For the text-containing cell, return its midpoint in (x, y) coordinate format. 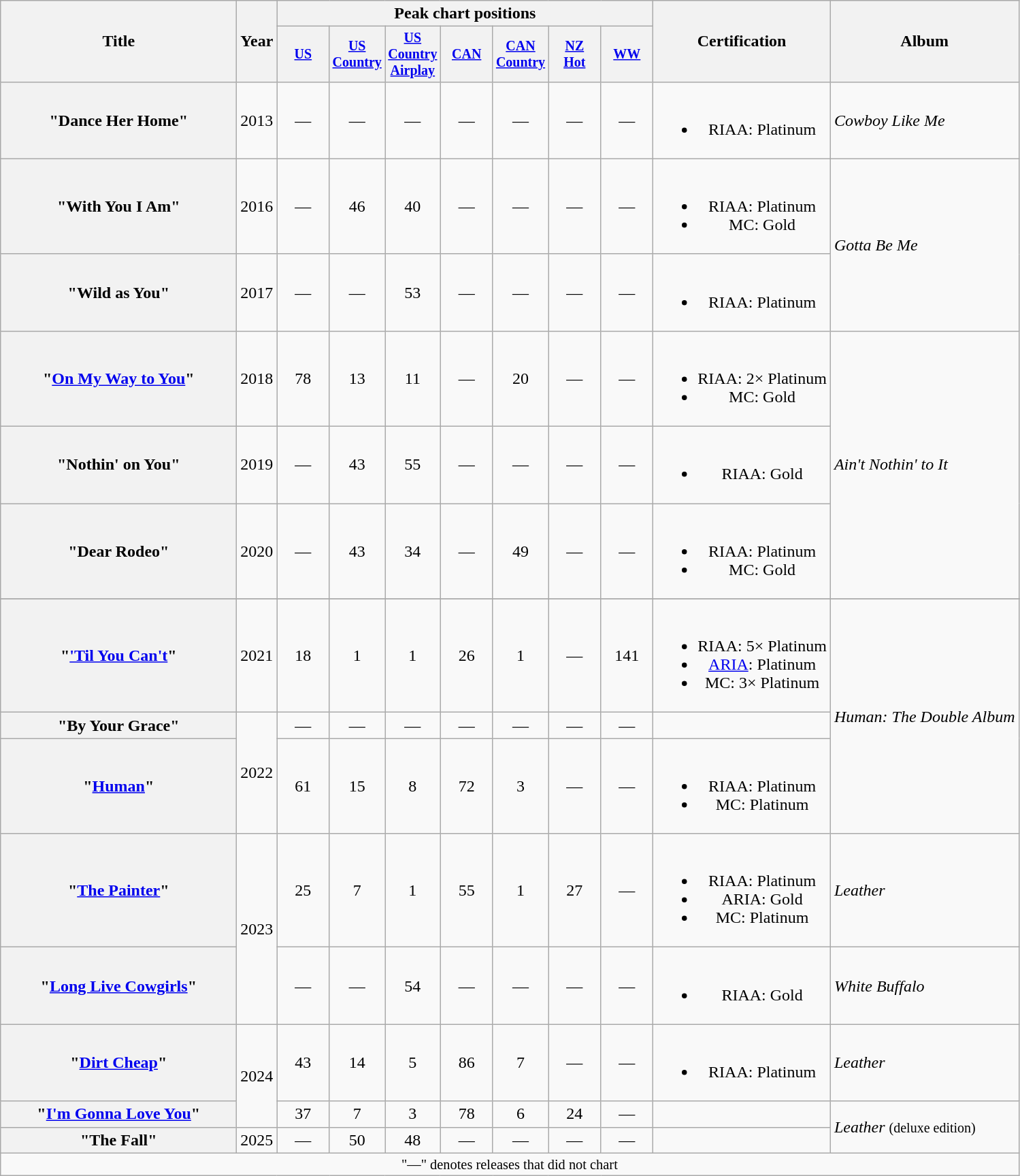
Gotta Be Me (924, 245)
"Dance Her Home" (118, 120)
15 (357, 786)
14 (357, 1063)
2016 (257, 206)
72 (467, 786)
Year (257, 42)
37 (303, 1114)
"Wild as You" (118, 293)
2017 (257, 293)
2024 (257, 1075)
25 (303, 890)
2013 (257, 120)
34 (413, 551)
"I'm Gonna Love You" (118, 1114)
CAN Country (521, 54)
61 (303, 786)
Certification (742, 42)
53 (413, 293)
Title (118, 42)
13 (357, 378)
"The Fall" (118, 1140)
86 (467, 1063)
2021 (257, 656)
"Dear Rodeo" (118, 551)
27 (574, 890)
US Country (357, 54)
"The Painter" (118, 890)
Leather (deluxe edition) (924, 1127)
141 (627, 656)
RIAA: PlatinumMC: Platinum (742, 786)
RIAA: 5× PlatinumARIA: PlatinumMC: 3× Platinum (742, 656)
6 (521, 1114)
Cowboy Like Me (924, 120)
RIAA: PlatinumARIA: GoldMC: Platinum (742, 890)
18 (303, 656)
Human: The Double Album (924, 716)
8 (413, 786)
US Country Airplay (413, 54)
Peak chart positions (465, 14)
48 (413, 1140)
26 (467, 656)
Ain't Nothin' to It (924, 464)
2025 (257, 1140)
46 (357, 206)
"'Til You Can't" (118, 656)
2019 (257, 465)
24 (574, 1114)
54 (413, 985)
40 (413, 206)
50 (357, 1140)
"Long Live Cowgirls" (118, 985)
"Human" (118, 786)
"Nothin' on You" (118, 465)
2018 (257, 378)
2020 (257, 551)
White Buffalo (924, 985)
2022 (257, 773)
"Dirt Cheap" (118, 1063)
"By Your Grace" (118, 725)
2023 (257, 929)
CAN (467, 54)
11 (413, 378)
20 (521, 378)
"On My Way to You" (118, 378)
NZHot (574, 54)
RIAA: 2× PlatinumMC: Gold (742, 378)
5 (413, 1063)
Album (924, 42)
WW (627, 54)
US (303, 54)
"With You I Am" (118, 206)
49 (521, 551)
"—" denotes releases that did not chart (510, 1164)
